Locate the cell with the specified text and output its (x, y) center coordinate. 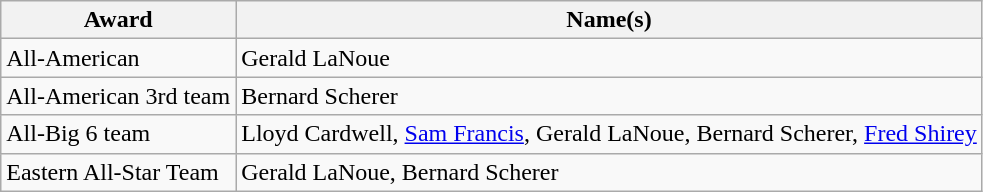
Lloyd Cardwell, Sam Francis, Gerald LaNoue, Bernard Scherer, Fred Shirey (610, 134)
All-American (118, 58)
Gerald LaNoue (610, 58)
Award (118, 20)
Gerald LaNoue, Bernard Scherer (610, 172)
All-American 3rd team (118, 96)
Bernard Scherer (610, 96)
Eastern All-Star Team (118, 172)
All-Big 6 team (118, 134)
Name(s) (610, 20)
